Determine the [X, Y] coordinate at the center of the cell enclosing the given text.  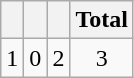
Total [102, 20]
2 [58, 58]
0 [36, 58]
3 [102, 58]
1 [12, 58]
